Extract the (x, y) coordinate from the center of the cell holding the provided text.  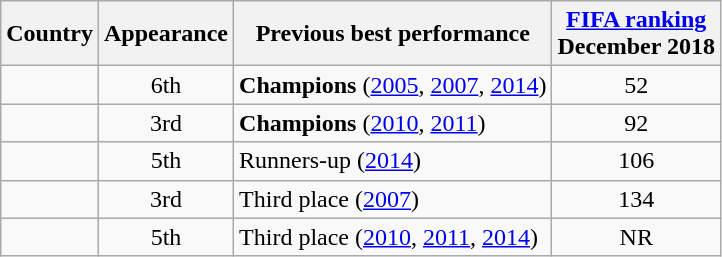
134 (636, 199)
FIFA rankingDecember 2018 (636, 34)
6th (166, 85)
Appearance (166, 34)
92 (636, 123)
Third place (2010, 2011, 2014) (393, 237)
Previous best performance (393, 34)
Runners-up (2014) (393, 161)
Champions (2005, 2007, 2014) (393, 85)
NR (636, 237)
Third place (2007) (393, 199)
52 (636, 85)
Country (50, 34)
106 (636, 161)
Champions (2010, 2011) (393, 123)
